From the cell containing the given text, extract its center point as (X, Y) coordinate. 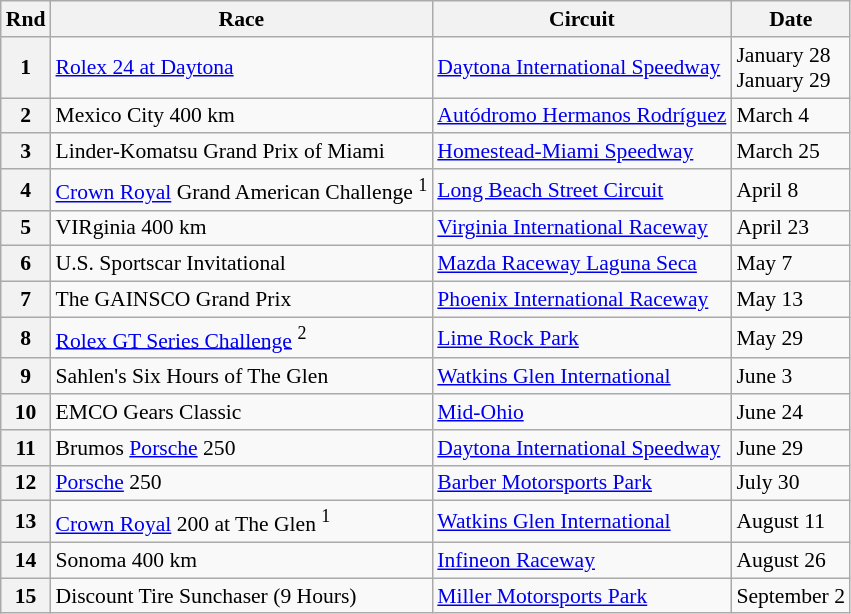
7 (26, 300)
The GAINSCO Grand Prix (241, 300)
Rnd (26, 19)
May 13 (790, 300)
14 (26, 560)
August 11 (790, 522)
U.S. Sportscar Invitational (241, 264)
12 (26, 484)
April 8 (790, 190)
Porsche 250 (241, 484)
January 28January 29 (790, 68)
Linder-Komatsu Grand Prix of Miami (241, 152)
11 (26, 448)
June 24 (790, 412)
5 (26, 228)
Rolex 24 at Daytona (241, 68)
Circuit (582, 19)
Infineon Raceway (582, 560)
Brumos Porsche 250 (241, 448)
Discount Tire Sunchaser (9 Hours) (241, 596)
Homestead-Miami Speedway (582, 152)
15 (26, 596)
Date (790, 19)
9 (26, 377)
3 (26, 152)
Autódromo Hermanos Rodríguez (582, 116)
September 2 (790, 596)
March 4 (790, 116)
10 (26, 412)
Sonoma 400 km (241, 560)
Sahlen's Six Hours of The Glen (241, 377)
13 (26, 522)
Mexico City 400 km (241, 116)
Mazda Raceway Laguna Seca (582, 264)
August 26 (790, 560)
1 (26, 68)
Miller Motorsports Park (582, 596)
Lime Rock Park (582, 338)
July 30 (790, 484)
6 (26, 264)
Long Beach Street Circuit (582, 190)
2 (26, 116)
Phoenix International Raceway (582, 300)
Virginia International Raceway (582, 228)
Mid-Ohio (582, 412)
June 29 (790, 448)
Crown Royal Grand American Challenge 1 (241, 190)
May 7 (790, 264)
VIRginia 400 km (241, 228)
EMCO Gears Classic (241, 412)
Barber Motorsports Park (582, 484)
Rolex GT Series Challenge 2 (241, 338)
8 (26, 338)
4 (26, 190)
May 29 (790, 338)
Race (241, 19)
June 3 (790, 377)
March 25 (790, 152)
April 23 (790, 228)
Crown Royal 200 at The Glen 1 (241, 522)
